Capture the cell that displays the provided text and extract its [X, Y] central coordinate. 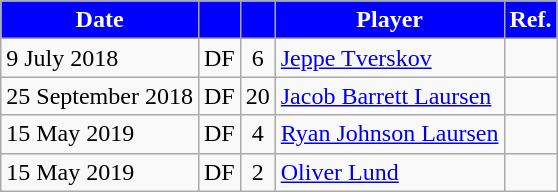
Ref. [530, 20]
Player [390, 20]
2 [258, 172]
25 September 2018 [100, 96]
Date [100, 20]
9 July 2018 [100, 58]
Oliver Lund [390, 172]
4 [258, 134]
Jacob Barrett Laursen [390, 96]
Ryan Johnson Laursen [390, 134]
Jeppe Tverskov [390, 58]
6 [258, 58]
20 [258, 96]
